Identify which cell holds the provided text, then report its (X, Y) central coordinate. 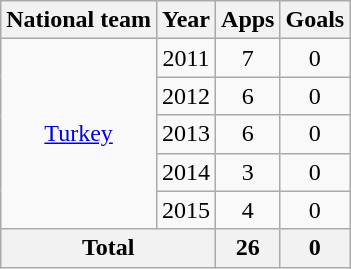
7 (248, 58)
2014 (186, 172)
National team (79, 20)
26 (248, 248)
3 (248, 172)
2015 (186, 210)
Total (108, 248)
4 (248, 210)
2012 (186, 96)
Apps (248, 20)
Year (186, 20)
2011 (186, 58)
2013 (186, 134)
Goals (315, 20)
Turkey (79, 134)
